Extract the (x, y) coordinate from the center of the cell holding the provided text.  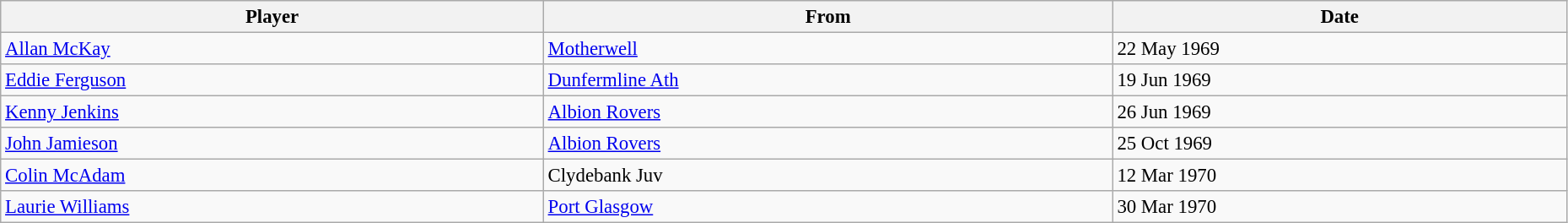
Player (272, 17)
Laurie Williams (272, 207)
Allan McKay (272, 49)
Dunfermline Ath (828, 80)
Motherwell (828, 49)
12 Mar 1970 (1339, 176)
Kenny Jenkins (272, 112)
25 Oct 1969 (1339, 144)
From (828, 17)
19 Jun 1969 (1339, 80)
Port Glasgow (828, 207)
26 Jun 1969 (1339, 112)
Colin McAdam (272, 176)
Clydebank Juv (828, 176)
30 Mar 1970 (1339, 207)
Eddie Ferguson (272, 80)
22 May 1969 (1339, 49)
Date (1339, 17)
John Jamieson (272, 144)
